Search for the cell housing the specified text and yield its [X, Y] center coordinate. 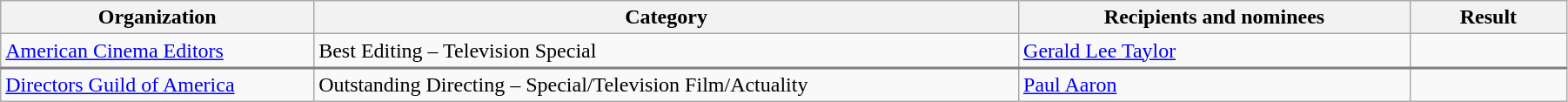
Organization [157, 17]
Result [1488, 17]
Recipients and nominees [1215, 17]
American Cinema Editors [157, 51]
Paul Aaron [1215, 85]
Gerald Lee Taylor [1215, 51]
Outstanding Directing – Special/Television Film/Actuality [667, 85]
Best Editing – Television Special [667, 51]
Directors Guild of America [157, 85]
Category [667, 17]
